Locate the cell with the specified text and output its [x, y] center coordinate. 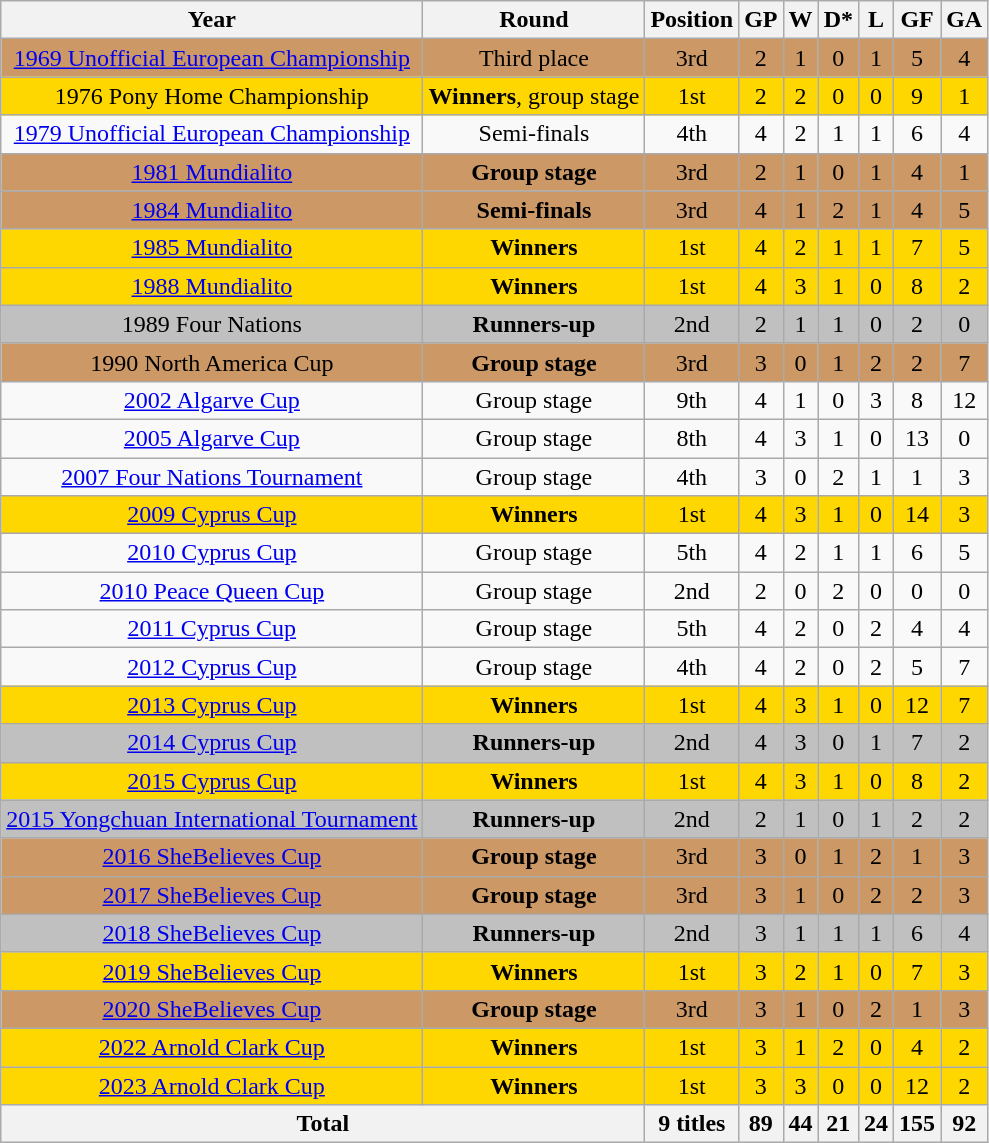
89 [761, 1124]
2012 Cyprus Cup [212, 667]
Total [323, 1124]
D* [838, 20]
2011 Cyprus Cup [212, 629]
2009 Cyprus Cup [212, 515]
2018 SheBelieves Cup [212, 933]
GA [964, 20]
2015 Yongchuan International Tournament [212, 819]
2015 Cyprus Cup [212, 781]
2023 Arnold Clark Cup [212, 1085]
1981 Mundialito [212, 172]
GP [761, 20]
2007 Four Nations Tournament [212, 477]
2014 Cyprus Cup [212, 743]
W [800, 20]
8th [692, 438]
Round [534, 20]
Third place [534, 58]
1984 Mundialito [212, 210]
Year [212, 20]
Position [692, 20]
155 [918, 1124]
2019 SheBelieves Cup [212, 971]
2020 SheBelieves Cup [212, 1009]
21 [838, 1124]
L [876, 20]
2013 Cyprus Cup [212, 705]
92 [964, 1124]
1990 North America Cup [212, 362]
2010 Cyprus Cup [212, 553]
GF [918, 20]
1976 Pony Home Championship [212, 96]
1969 Unofficial European Championship [212, 58]
2002 Algarve Cup [212, 400]
9 [918, 96]
2005 Algarve Cup [212, 438]
2010 Peace Queen Cup [212, 591]
Winners, group stage [534, 96]
2016 SheBelieves Cup [212, 857]
13 [918, 438]
9th [692, 400]
1979 Unofficial European Championship [212, 134]
1989 Four Nations [212, 324]
1988 Mundialito [212, 286]
14 [918, 515]
44 [800, 1124]
2022 Arnold Clark Cup [212, 1047]
9 titles [692, 1124]
2017 SheBelieves Cup [212, 895]
1985 Mundialito [212, 248]
24 [876, 1124]
